Search for the cell housing the specified text and yield its (x, y) center coordinate. 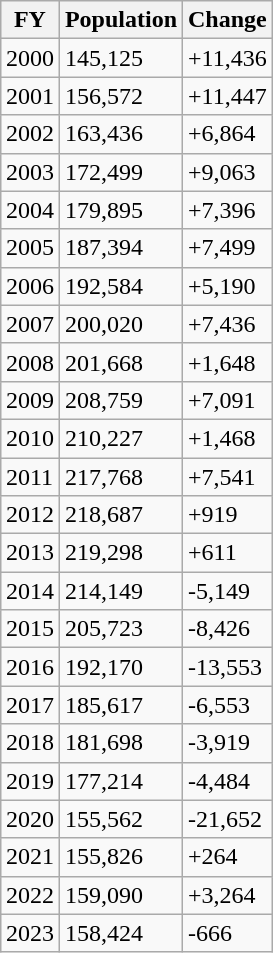
+6,864 (228, 134)
155,826 (120, 857)
2020 (30, 819)
+1,468 (228, 438)
+7,541 (228, 477)
205,723 (120, 629)
+3,264 (228, 895)
-5,149 (228, 591)
2013 (30, 553)
2006 (30, 286)
2015 (30, 629)
2022 (30, 895)
172,499 (120, 172)
2016 (30, 667)
Change (228, 20)
+1,648 (228, 362)
+7,396 (228, 210)
200,020 (120, 324)
2007 (30, 324)
2010 (30, 438)
+11,447 (228, 96)
177,214 (120, 781)
FY (30, 20)
2009 (30, 400)
-21,652 (228, 819)
218,687 (120, 515)
2005 (30, 248)
+611 (228, 553)
+919 (228, 515)
192,584 (120, 286)
163,436 (120, 134)
159,090 (120, 895)
2008 (30, 362)
+7,499 (228, 248)
+5,190 (228, 286)
2021 (30, 857)
-3,919 (228, 743)
+11,436 (228, 58)
2004 (30, 210)
2011 (30, 477)
2001 (30, 96)
2017 (30, 705)
+7,436 (228, 324)
-8,426 (228, 629)
214,149 (120, 591)
219,298 (120, 553)
+9,063 (228, 172)
156,572 (120, 96)
208,759 (120, 400)
+264 (228, 857)
217,768 (120, 477)
158,424 (120, 933)
192,170 (120, 667)
155,562 (120, 819)
-13,553 (228, 667)
179,895 (120, 210)
Population (120, 20)
2023 (30, 933)
145,125 (120, 58)
2012 (30, 515)
201,668 (120, 362)
2014 (30, 591)
210,227 (120, 438)
2003 (30, 172)
-4,484 (228, 781)
+7,091 (228, 400)
2002 (30, 134)
2019 (30, 781)
-666 (228, 933)
187,394 (120, 248)
185,617 (120, 705)
181,698 (120, 743)
2018 (30, 743)
-6,553 (228, 705)
2000 (30, 58)
